Return (x, y) of the center of cell containing provided text 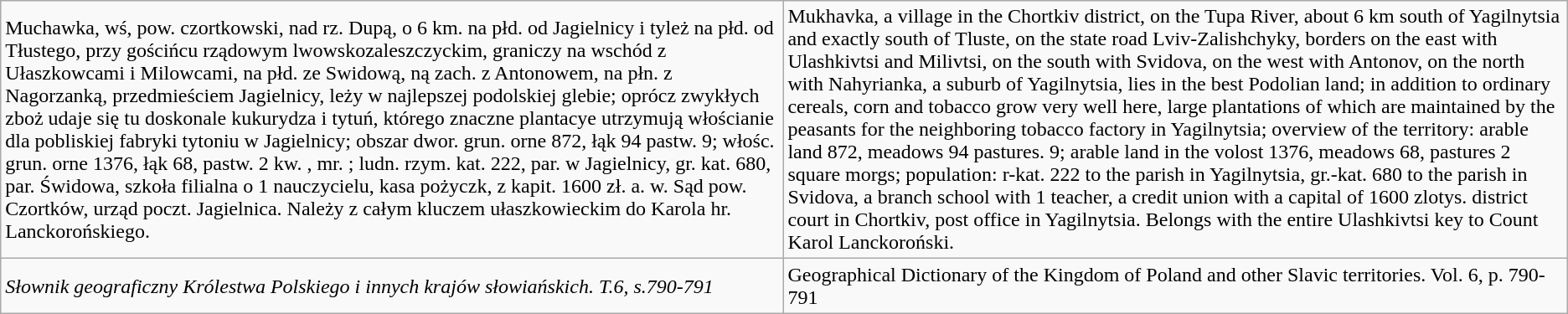
Geographical Dictionary of the Kingdom of Poland and other Slavic territories. Vol. 6, p. 790-791 (1175, 286)
Słownik geograficzny Królestwa Polskiego i innych krajów słowiańskich. T.6, s.790-791 (392, 286)
